Provide the [x, y] coordinate of the cell's center where the given text is located.  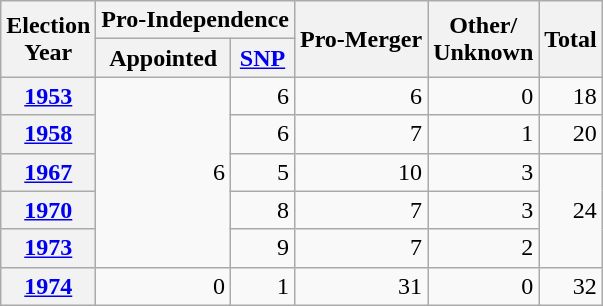
31 [360, 286]
1958 [48, 134]
32 [571, 286]
9 [263, 248]
1970 [48, 210]
10 [360, 172]
18 [571, 96]
1974 [48, 286]
SNP [263, 58]
1973 [48, 248]
Pro-Independence [196, 20]
Total [571, 39]
ElectionYear [48, 39]
20 [571, 134]
1967 [48, 172]
Appointed [164, 58]
1953 [48, 96]
24 [571, 210]
2 [484, 248]
Pro-Merger [360, 39]
Other/Unknown [484, 39]
5 [263, 172]
8 [263, 210]
